Detect which cell encompasses the target text, then output its [x, y] center coordinate. 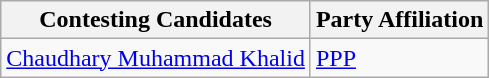
Contesting Candidates [156, 20]
Party Affiliation [399, 20]
Chaudhary Muhammad Khalid [156, 58]
PPP [399, 58]
